Output the [X, Y] coordinate of the center of the cell containing the given text.  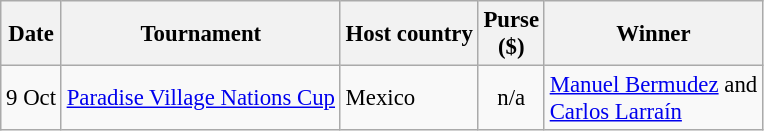
n/a [511, 98]
Manuel Bermudez and Carlos Larraín [653, 98]
9 Oct [32, 98]
Paradise Village Nations Cup [200, 98]
Tournament [200, 34]
Winner [653, 34]
Date [32, 34]
Mexico [409, 98]
Host country [409, 34]
Purse($) [511, 34]
